Output the (X, Y) coordinate of the center of the cell containing the given text.  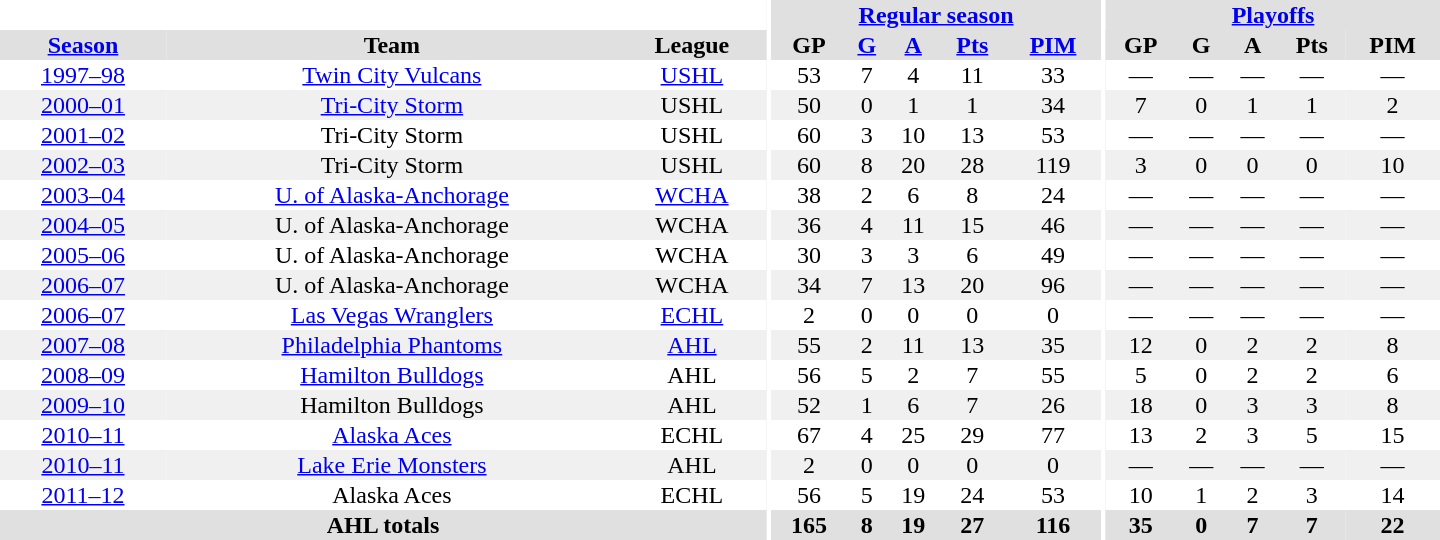
2008–09 (83, 375)
77 (1054, 435)
2011–12 (83, 495)
26 (1054, 405)
119 (1054, 165)
30 (809, 255)
2009–10 (83, 405)
67 (809, 435)
25 (912, 435)
Las Vegas Wranglers (392, 315)
96 (1054, 285)
33 (1054, 75)
18 (1140, 405)
1997–98 (83, 75)
Season (83, 45)
Twin City Vulcans (392, 75)
2007–08 (83, 345)
14 (1392, 495)
Philadelphia Phantoms (392, 345)
165 (809, 525)
27 (972, 525)
2003–04 (83, 195)
2002–03 (83, 165)
2004–05 (83, 225)
50 (809, 105)
Playoffs (1273, 15)
28 (972, 165)
2000–01 (83, 105)
116 (1054, 525)
29 (972, 435)
Team (392, 45)
49 (1054, 255)
46 (1054, 225)
Regular season (936, 15)
22 (1392, 525)
12 (1140, 345)
36 (809, 225)
League (692, 45)
38 (809, 195)
AHL totals (383, 525)
Lake Erie Monsters (392, 465)
2001–02 (83, 135)
52 (809, 405)
2005–06 (83, 255)
